Scan for the cell matching the given text and deliver its (X, Y) coordinate at center. 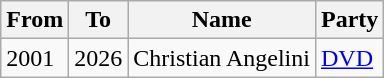
From (35, 20)
2001 (35, 58)
Party (349, 20)
To (98, 20)
DVD (349, 58)
Name (222, 20)
2026 (98, 58)
Christian Angelini (222, 58)
